Search for the cell housing the specified text and yield its [x, y] center coordinate. 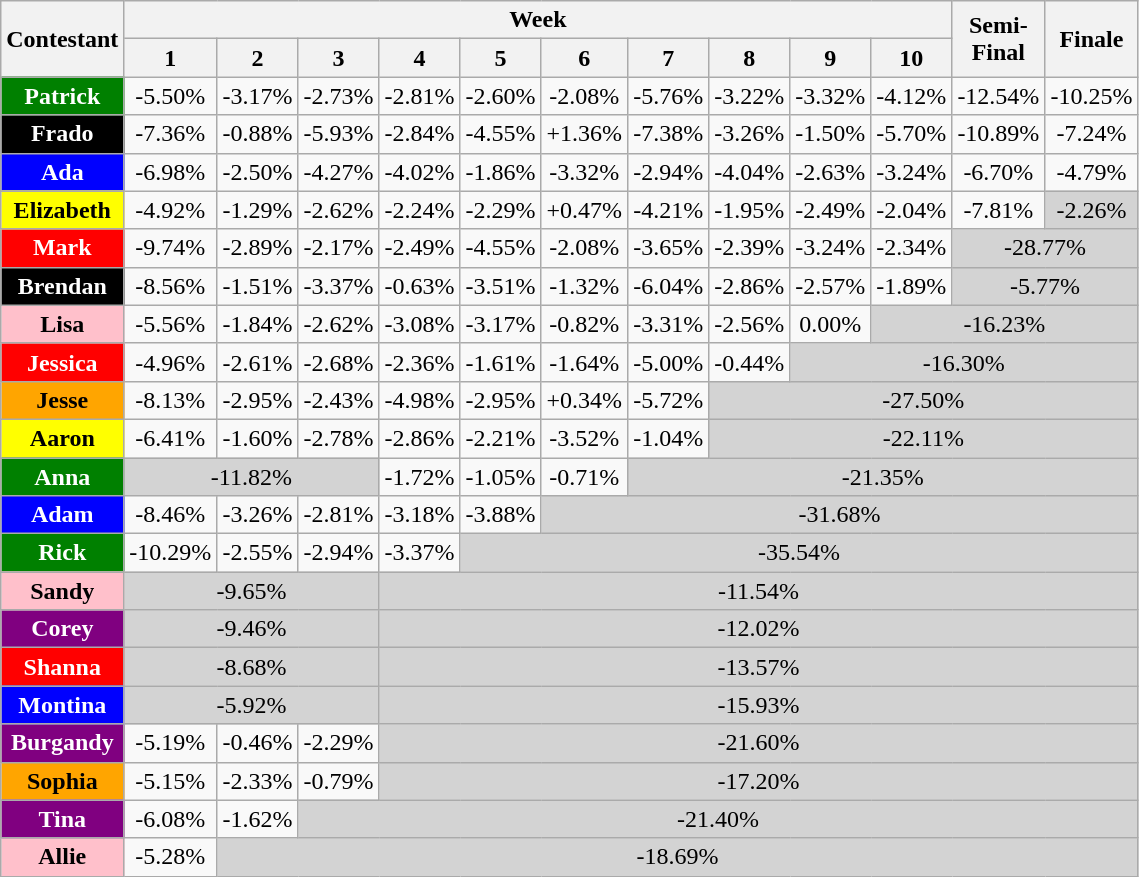
-10.25% [1092, 96]
-7.24% [1092, 134]
-3.08% [420, 324]
-4.98% [420, 400]
-5.28% [170, 857]
-22.11% [924, 438]
9 [830, 58]
Shanna [62, 667]
Aaron [62, 438]
-2.73% [338, 96]
-2.21% [500, 438]
Contestant [62, 39]
Jesse [62, 400]
-15.93% [758, 705]
-5.50% [170, 96]
-1.89% [912, 286]
-1.51% [258, 286]
Rick [62, 553]
-7.81% [998, 210]
Adam [62, 515]
-9.46% [252, 629]
-4.21% [668, 210]
-18.69% [678, 857]
-2.39% [750, 248]
-5.76% [668, 96]
-10.29% [170, 553]
10 [912, 58]
-3.52% [584, 438]
-8.56% [170, 286]
2 [258, 58]
-2.89% [258, 248]
-2.60% [500, 96]
-2.36% [420, 362]
-2.55% [258, 553]
Jessica [62, 362]
-1.50% [830, 134]
Sophia [62, 781]
-0.88% [258, 134]
-5.77% [1045, 286]
-1.60% [258, 438]
-2.43% [338, 400]
-4.12% [912, 96]
Tina [62, 819]
-4.79% [1092, 172]
Lisa [62, 324]
-2.84% [420, 134]
-5.19% [170, 743]
-16.23% [1004, 324]
-35.54% [799, 553]
Mark [62, 248]
-12.02% [758, 629]
-3.22% [750, 96]
-21.40% [718, 819]
-9.74% [170, 248]
-2.26% [1092, 210]
-1.64% [584, 362]
-10.89% [998, 134]
4 [420, 58]
+0.34% [584, 400]
-1.05% [500, 477]
-27.50% [924, 400]
-6.04% [668, 286]
Anna [62, 477]
-3.31% [668, 324]
-6.08% [170, 819]
-2.63% [830, 172]
-0.63% [420, 286]
-5.56% [170, 324]
-7.36% [170, 134]
Sandy [62, 591]
-1.62% [258, 819]
-3.65% [668, 248]
-4.92% [170, 210]
-21.60% [758, 743]
Finale [1092, 39]
-0.46% [258, 743]
5 [500, 58]
-5.72% [668, 400]
0.00% [830, 324]
-2.34% [912, 248]
Patrick [62, 96]
-5.15% [170, 781]
-7.38% [668, 134]
Corey [62, 629]
-1.84% [258, 324]
Semi-Final [998, 39]
-21.35% [883, 477]
Brendan [62, 286]
-2.78% [338, 438]
-8.46% [170, 515]
-16.30% [964, 362]
-2.17% [338, 248]
-17.20% [758, 781]
-4.04% [750, 172]
-2.50% [258, 172]
-3.51% [500, 286]
-2.04% [912, 210]
-5.93% [338, 134]
-1.04% [668, 438]
-6.98% [170, 172]
-31.68% [840, 515]
-12.54% [998, 96]
Ada [62, 172]
+0.47% [584, 210]
-5.00% [668, 362]
+1.36% [584, 134]
3 [338, 58]
-1.29% [258, 210]
-1.72% [420, 477]
-0.44% [750, 362]
-0.82% [584, 324]
-28.77% [1045, 248]
-9.65% [252, 591]
-2.68% [338, 362]
-0.79% [338, 781]
-2.24% [420, 210]
7 [668, 58]
-2.61% [258, 362]
-2.57% [830, 286]
-11.82% [252, 477]
-6.41% [170, 438]
-4.27% [338, 172]
6 [584, 58]
Allie [62, 857]
-5.70% [912, 134]
-1.86% [500, 172]
-11.54% [758, 591]
Montina [62, 705]
Frado [62, 134]
-5.92% [252, 705]
-6.70% [998, 172]
-1.32% [584, 286]
-1.95% [750, 210]
-2.33% [258, 781]
-2.56% [750, 324]
-8.13% [170, 400]
Elizabeth [62, 210]
Burgandy [62, 743]
-3.18% [420, 515]
-13.57% [758, 667]
8 [750, 58]
-3.88% [500, 515]
-0.71% [584, 477]
-8.68% [252, 667]
Week [538, 20]
-4.96% [170, 362]
-1.61% [500, 362]
1 [170, 58]
-4.02% [420, 172]
